Find where the given text appears and provide that cell's center as (X, Y) coordinate. 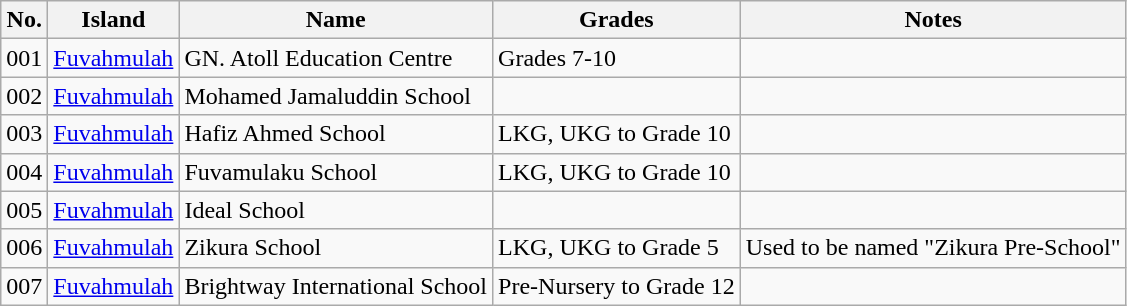
Island (114, 20)
Grades (617, 20)
Notes (933, 20)
002 (24, 96)
005 (24, 210)
Zikura School (336, 248)
Brightway International School (336, 286)
Grades 7-10 (617, 58)
001 (24, 58)
Ideal School (336, 210)
GN. Atoll Education Centre (336, 58)
Used to be named "Zikura Pre-School" (933, 248)
LKG, UKG to Grade 5 (617, 248)
006 (24, 248)
003 (24, 134)
004 (24, 172)
Hafiz Ahmed School (336, 134)
No. (24, 20)
Name (336, 20)
Mohamed Jamaluddin School (336, 96)
007 (24, 286)
Fuvamulaku School (336, 172)
Pre-Nursery to Grade 12 (617, 286)
